Detect which cell encompasses the target text, then output its [x, y] center coordinate. 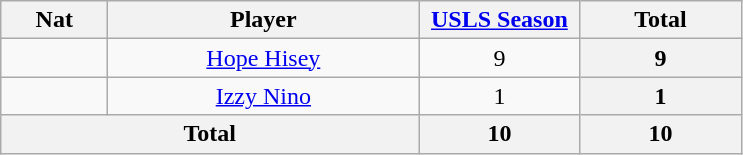
Nat [54, 20]
Hope Hisey [264, 58]
Izzy Nino [264, 96]
USLS Season [500, 20]
Player [264, 20]
